Capture the cell that displays the provided text and extract its [X, Y] central coordinate. 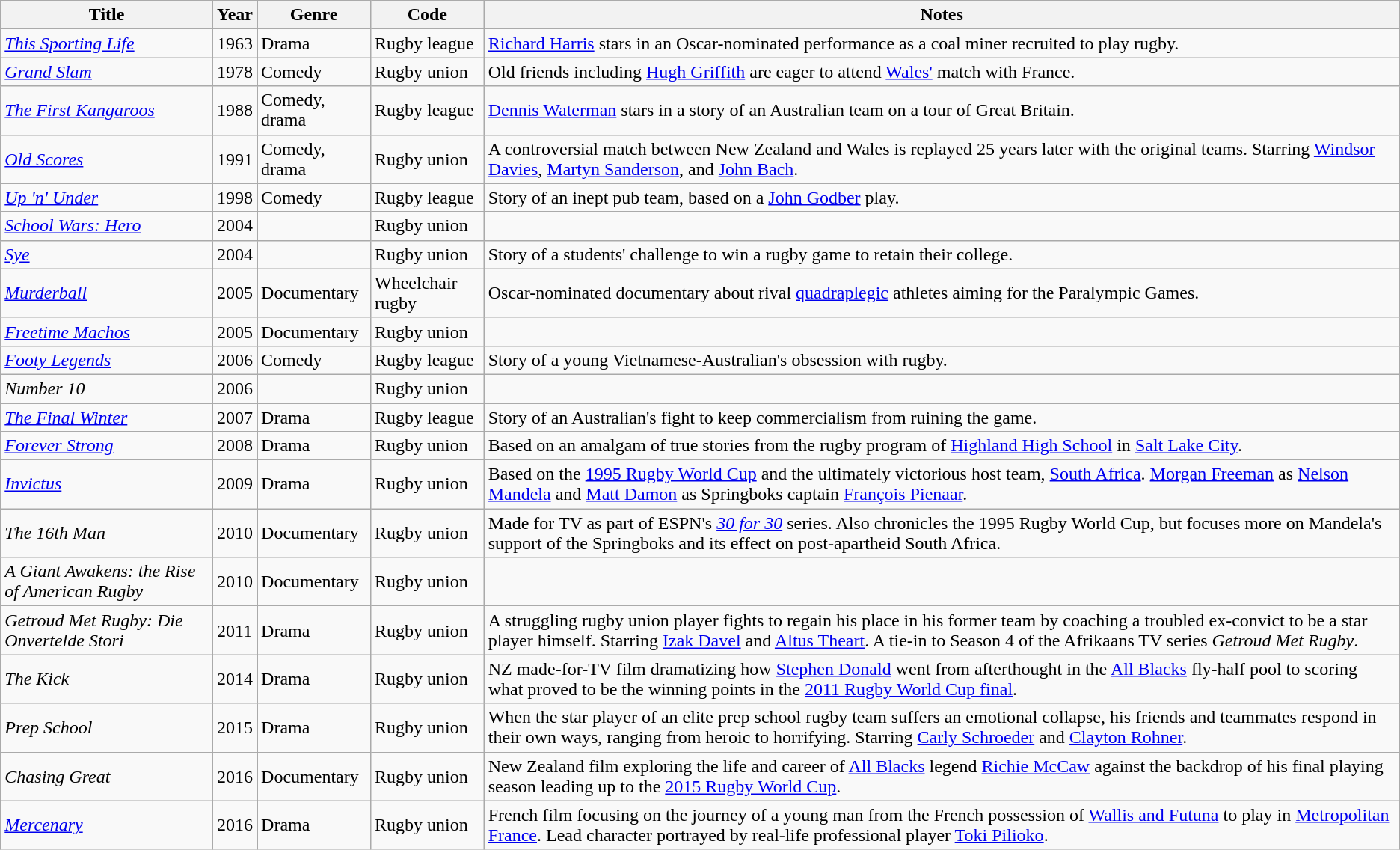
2007 [235, 417]
Wheelchair rugby [427, 293]
2014 [235, 679]
2008 [235, 446]
Invictus [107, 485]
Sye [107, 254]
A Giant Awakens: the Rise of American Rugby [107, 582]
1988 [235, 111]
The First Kangaroos [107, 111]
This Sporting Life [107, 43]
Up 'n' Under [107, 198]
Getroud Met Rugby: Die Onvertelde Stori [107, 630]
Prep School [107, 727]
Dennis Waterman stars in a story of an Australian team on a tour of Great Britain. [942, 111]
Mercenary [107, 825]
Based on an amalgam of true stories from the rugby program of Highland High School in Salt Lake City. [942, 446]
The Final Winter [107, 417]
Year [235, 15]
Old Scores [107, 159]
Footy Legends [107, 360]
Number 10 [107, 388]
Notes [942, 15]
2015 [235, 727]
2011 [235, 630]
Murderball [107, 293]
Story of a young Vietnamese-Australian's obsession with rugby. [942, 360]
School Wars: Hero [107, 226]
Oscar-nominated documentary about rival quadraplegic athletes aiming for the Paralympic Games. [942, 293]
1998 [235, 198]
Forever Strong [107, 446]
Freetime Machos [107, 331]
2009 [235, 485]
Story of an Australian's fight to keep commercialism from ruining the game. [942, 417]
Old friends including Hugh Griffith are eager to attend Wales' match with France. [942, 72]
Title [107, 15]
The 16th Man [107, 533]
Grand Slam [107, 72]
Richard Harris stars in an Oscar-nominated performance as a coal miner recruited to play rugby. [942, 43]
1991 [235, 159]
1963 [235, 43]
Story of an inept pub team, based on a John Godber play. [942, 198]
Code [427, 15]
1978 [235, 72]
The Kick [107, 679]
Chasing Great [107, 777]
Story of a students' challenge to win a rugby game to retain their college. [942, 254]
Genre [314, 15]
